From the cell containing the given text, extract its center point as [X, Y] coordinate. 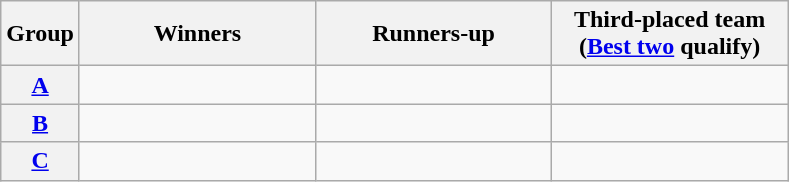
B [40, 123]
Winners [197, 34]
A [40, 85]
Runners-up [433, 34]
Third-placed team(Best two qualify) [670, 34]
C [40, 161]
Group [40, 34]
